Detect which cell encompasses the target text, then output its [x, y] center coordinate. 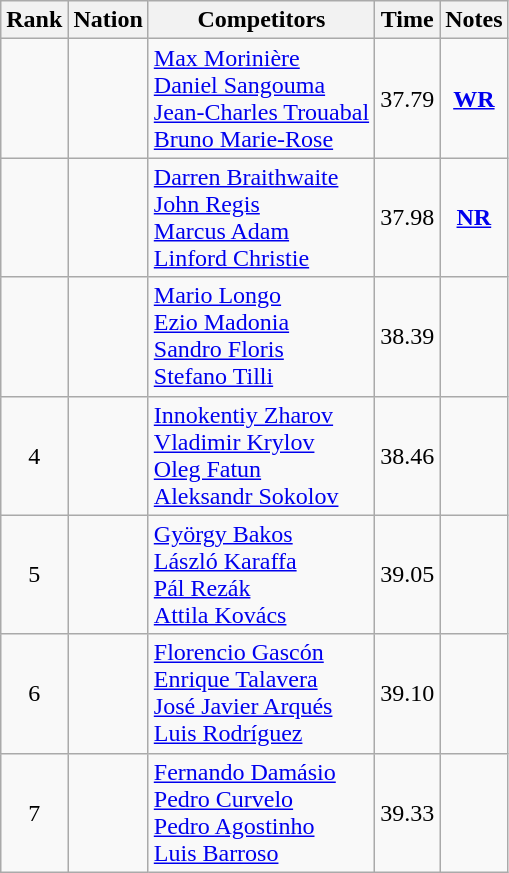
4 [34, 456]
Innokentiy ZharovVladimir KrylovOleg FatunAleksandr Sokolov [261, 456]
Fernando DamásioPedro CurveloPedro AgostinhoLuis Barroso [261, 812]
Rank [34, 20]
39.33 [408, 812]
Mario LongoEzio MadoniaSandro FlorisStefano Tilli [261, 336]
6 [34, 694]
Time [408, 20]
39.10 [408, 694]
Nation [108, 20]
39.05 [408, 574]
Max MorinièreDaniel SangoumaJean-Charles TrouabalBruno Marie-Rose [261, 98]
38.46 [408, 456]
NR [474, 218]
György BakosLászló KaraffaPál RezákAttila Kovács [261, 574]
Florencio GascónEnrique TalaveraJosé Javier ArquésLuis Rodríguez [261, 694]
WR [474, 98]
Notes [474, 20]
5 [34, 574]
7 [34, 812]
Darren BraithwaiteJohn RegisMarcus AdamLinford Christie [261, 218]
38.39 [408, 336]
37.79 [408, 98]
Competitors [261, 20]
37.98 [408, 218]
